Capture the cell that displays the provided text and extract its [x, y] central coordinate. 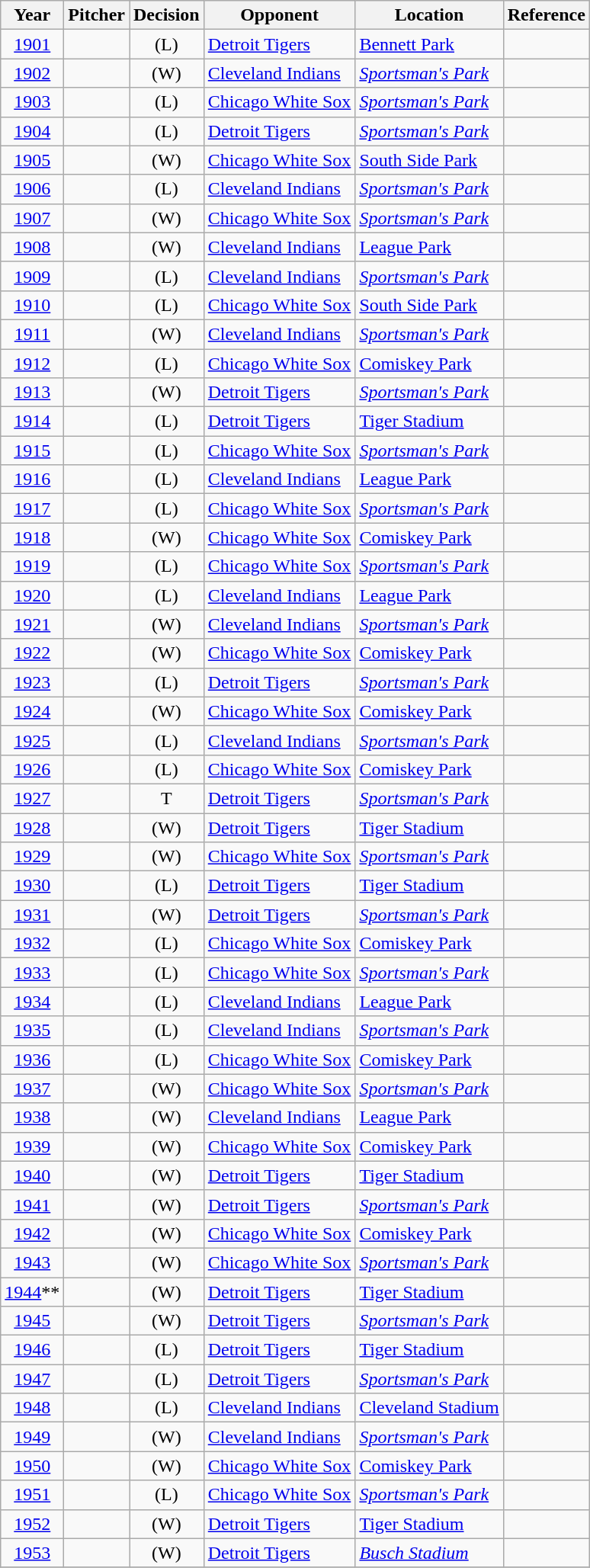
1950 [32, 1466]
1945 [32, 1321]
1918 [32, 537]
1907 [32, 218]
1905 [32, 160]
1915 [32, 451]
1948 [32, 1408]
Bennett Park [429, 44]
1912 [32, 364]
T [167, 798]
1924 [32, 711]
1933 [32, 973]
1910 [32, 305]
1911 [32, 334]
1916 [32, 479]
1930 [32, 886]
1903 [32, 102]
1938 [32, 1117]
Cleveland Stadium [429, 1408]
1908 [32, 247]
1944** [32, 1292]
1939 [32, 1146]
1909 [32, 276]
1940 [32, 1175]
1922 [32, 653]
1914 [32, 422]
1946 [32, 1350]
1931 [32, 915]
1953 [32, 1553]
1943 [32, 1262]
1935 [32, 1031]
1921 [32, 624]
1904 [32, 131]
1906 [32, 189]
1942 [32, 1233]
1926 [32, 769]
Opponent [279, 15]
1937 [32, 1089]
Decision [167, 15]
1917 [32, 508]
1947 [32, 1379]
1934 [32, 1002]
1913 [32, 393]
1919 [32, 566]
1927 [32, 798]
Reference [546, 15]
Pitcher [97, 15]
1951 [32, 1495]
1949 [32, 1437]
Location [429, 15]
1952 [32, 1524]
Year [32, 15]
1920 [32, 595]
Busch Stadium [429, 1553]
1936 [32, 1060]
1923 [32, 682]
1902 [32, 73]
1928 [32, 827]
1901 [32, 44]
1929 [32, 857]
1932 [32, 944]
1925 [32, 740]
1941 [32, 1204]
